Pinpoint the cell where the given text exists, returning its (X, Y) midpoint coordinate. 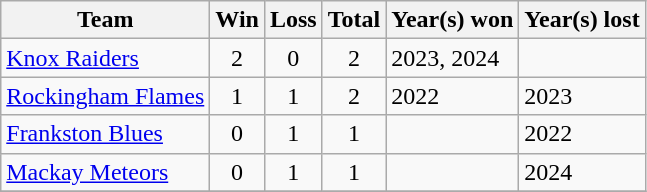
Rockingham Flames (106, 96)
Win (238, 20)
Year(s) won (452, 20)
Mackay Meteors (106, 172)
Total (354, 20)
Loss (293, 20)
Team (106, 20)
2023, 2024 (452, 58)
2024 (582, 172)
Knox Raiders (106, 58)
Year(s) lost (582, 20)
2023 (582, 96)
Frankston Blues (106, 134)
